From the cell containing the given text, extract its center point as [x, y] coordinate. 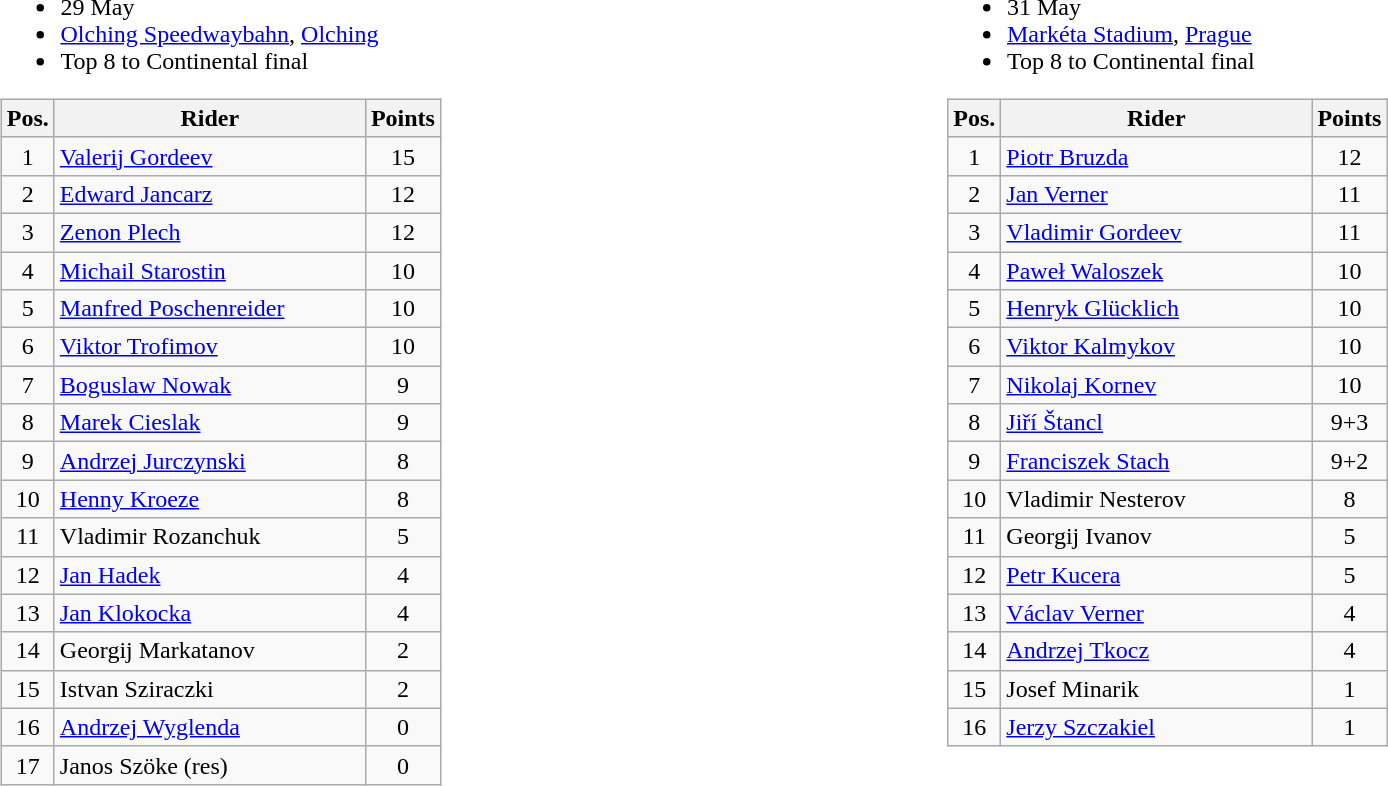
Manfred Poschenreider [210, 309]
Michail Starostin [210, 271]
Janos Szöke (res) [210, 765]
Henny Kroeze [210, 499]
Jan Hadek [210, 575]
Petr Kucera [1156, 575]
Henryk Glücklich [1156, 309]
Piotr Bruzda [1156, 156]
Georgij Ivanov [1156, 537]
Vladimir Gordeev [1156, 232]
Jerzy Szczakiel [1156, 727]
Franciszek Stach [1156, 461]
9+3 [1350, 423]
Jan Verner [1156, 194]
Andrzej Jurczynski [210, 461]
17 [28, 765]
Paweł Waloszek [1156, 271]
Vladimir Rozanchuk [210, 537]
Jan Klokocka [210, 613]
Zenon Plech [210, 232]
Marek Cieslak [210, 423]
Nikolaj Kornev [1156, 385]
Viktor Trofimov [210, 347]
Boguslaw Nowak [210, 385]
Georgij Markatanov [210, 651]
Josef Minarik [1156, 689]
Valerij Gordeev [210, 156]
Edward Jancarz [210, 194]
Andrzej Wyglenda [210, 727]
Viktor Kalmykov [1156, 347]
Václav Verner [1156, 613]
9+2 [1350, 461]
Jiří Štancl [1156, 423]
Vladimir Nesterov [1156, 499]
Istvan Sziraczki [210, 689]
Andrzej Tkocz [1156, 651]
